Identify which cell holds the provided text, then report its (x, y) central coordinate. 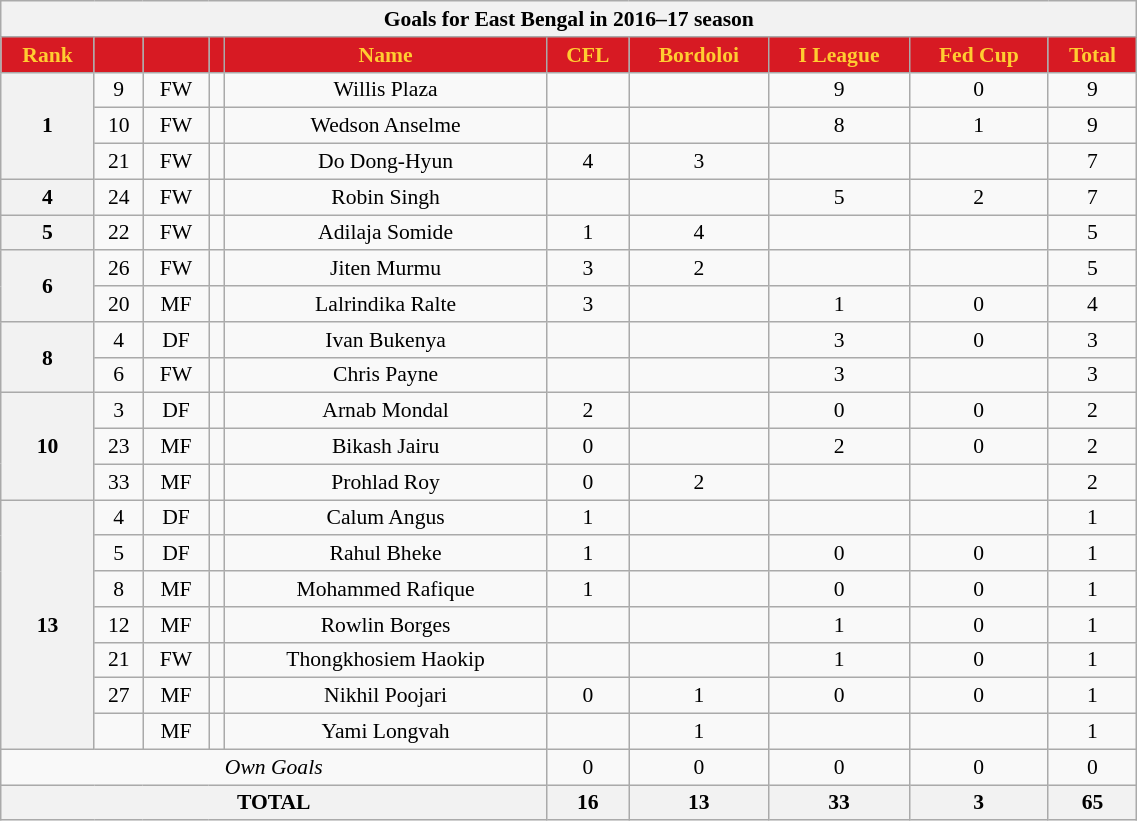
Own Goals (274, 767)
I League (840, 55)
24 (118, 197)
Thongkhosiem Haokip (385, 660)
Chris Payne (385, 375)
65 (1092, 803)
Goals for East Bengal in 2016–17 season (569, 19)
26 (118, 269)
22 (118, 233)
Jiten Murmu (385, 269)
23 (118, 447)
Name (385, 55)
Adilaja Somide (385, 233)
Ivan Bukenya (385, 340)
TOTAL (274, 803)
16 (588, 803)
Do Dong-Hyun (385, 162)
CFL (588, 55)
Robin Singh (385, 197)
Prohlad Roy (385, 482)
Fed Cup (978, 55)
Lalrindika Ralte (385, 304)
Rank (48, 55)
Willis Plaza (385, 90)
Mohammed Rafique (385, 589)
Rahul Bheke (385, 554)
Rowlin Borges (385, 625)
27 (118, 696)
Bordoloi (699, 55)
Wedson Anselme (385, 126)
20 (118, 304)
12 (118, 625)
Arnab Mondal (385, 411)
Nikhil Poojari (385, 696)
Calum Angus (385, 518)
Total (1092, 55)
Yami Longvah (385, 732)
Bikash Jairu (385, 447)
